Pinpoint the cell where the given text exists, returning its (X, Y) midpoint coordinate. 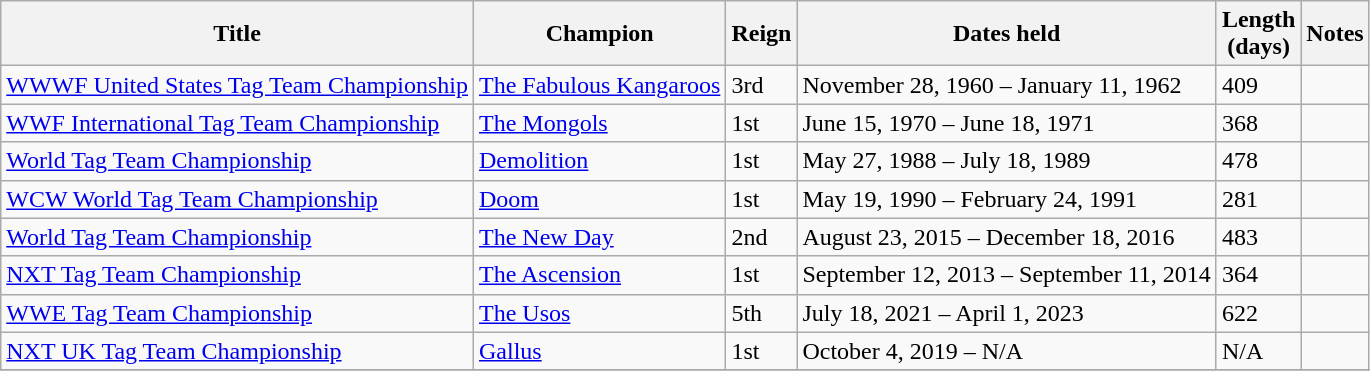
May 19, 1990 – February 24, 1991 (1006, 199)
The New Day (600, 237)
Title (238, 34)
The Fabulous Kangaroos (600, 85)
281 (1258, 199)
The Mongols (600, 123)
October 4, 2019 – N/A (1006, 351)
Reign (762, 34)
November 28, 1960 – January 11, 1962 (1006, 85)
WWWF United States Tag Team Championship (238, 85)
Gallus (600, 351)
The Usos (600, 313)
The Ascension (600, 275)
5th (762, 313)
May 27, 1988 – July 18, 1989 (1006, 161)
3rd (762, 85)
N/A (1258, 351)
409 (1258, 85)
2nd (762, 237)
Length(days) (1258, 34)
364 (1258, 275)
622 (1258, 313)
WWE Tag Team Championship (238, 313)
Doom (600, 199)
Champion (600, 34)
WWF International Tag Team Championship (238, 123)
483 (1258, 237)
August 23, 2015 – December 18, 2016 (1006, 237)
June 15, 1970 – June 18, 1971 (1006, 123)
368 (1258, 123)
Dates held (1006, 34)
NXT Tag Team Championship (238, 275)
September 12, 2013 – September 11, 2014 (1006, 275)
July 18, 2021 – April 1, 2023 (1006, 313)
WCW World Tag Team Championship (238, 199)
478 (1258, 161)
Demolition (600, 161)
Notes (1335, 34)
NXT UK Tag Team Championship (238, 351)
